Provide the (x, y) coordinate of the cell's center where the given text is located.  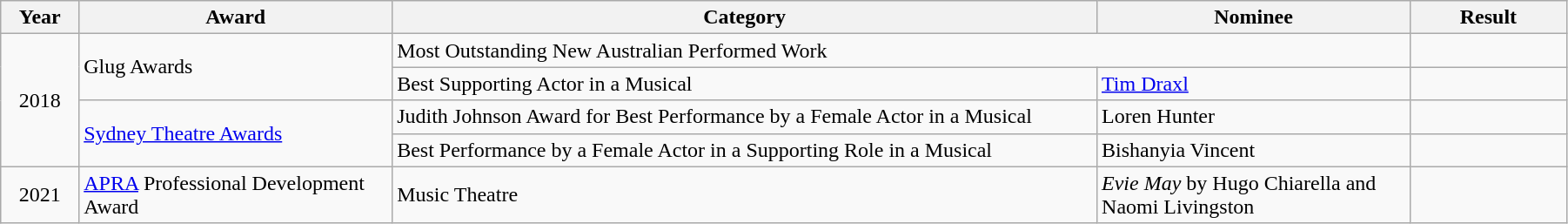
Year (40, 17)
Glug Awards (236, 67)
Music Theatre (745, 195)
APRA Professional Development Award (236, 195)
Tim Draxl (1254, 84)
Best Supporting Actor in a Musical (745, 84)
Nominee (1254, 17)
Sydney Theatre Awards (236, 133)
Best Performance by a Female Actor in a Supporting Role in a Musical (745, 150)
Most Outstanding New Australian Performed Work (901, 51)
Bishanyia Vincent (1254, 150)
2021 (40, 195)
Award (236, 17)
Result (1488, 17)
Judith Johnson Award for Best Performance by a Female Actor in a Musical (745, 117)
Category (745, 17)
Evie May by Hugo Chiarella and Naomi Livingston (1254, 195)
2018 (40, 100)
Loren Hunter (1254, 117)
